Detect which cell encompasses the target text, then output its (x, y) center coordinate. 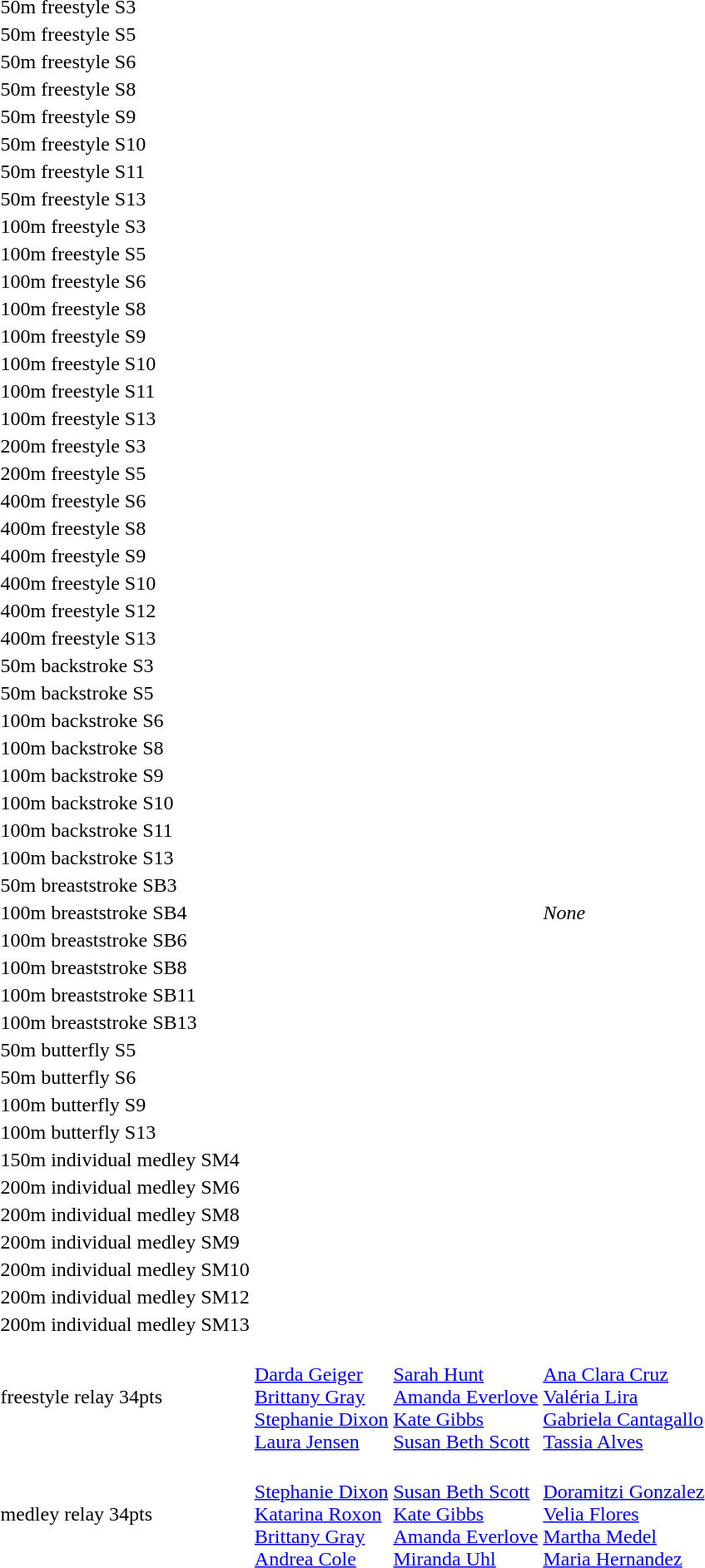
Sarah HuntAmanda EverloveKate GibbsSusan Beth Scott (466, 1397)
Darda GeigerBrittany GrayStephanie DixonLaura Jensen (321, 1397)
